Output the (X, Y) coordinate of the center of the cell containing the given text.  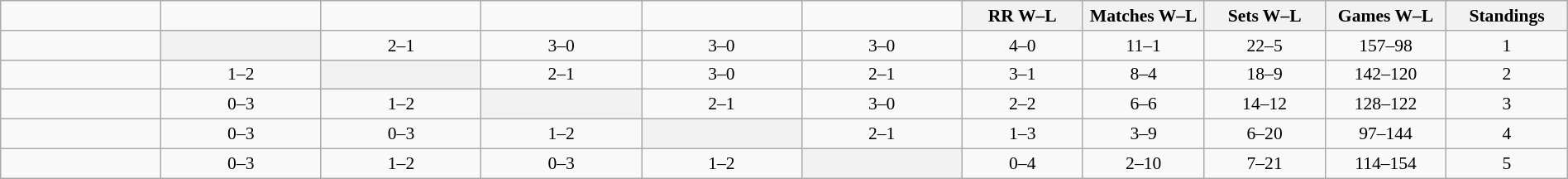
3–1 (1022, 75)
Matches W–L (1143, 16)
114–154 (1385, 163)
Standings (1507, 16)
4–0 (1022, 46)
11–1 (1143, 46)
5 (1507, 163)
1–3 (1022, 134)
128–122 (1385, 104)
4 (1507, 134)
3 (1507, 104)
8–4 (1143, 75)
Sets W–L (1264, 16)
2 (1507, 75)
142–120 (1385, 75)
3–9 (1143, 134)
1 (1507, 46)
157–98 (1385, 46)
18–9 (1264, 75)
0–4 (1022, 163)
6–6 (1143, 104)
2–2 (1022, 104)
22–5 (1264, 46)
97–144 (1385, 134)
2–10 (1143, 163)
7–21 (1264, 163)
14–12 (1264, 104)
RR W–L (1022, 16)
Games W–L (1385, 16)
6–20 (1264, 134)
